Capture the cell that displays the provided text and extract its [x, y] central coordinate. 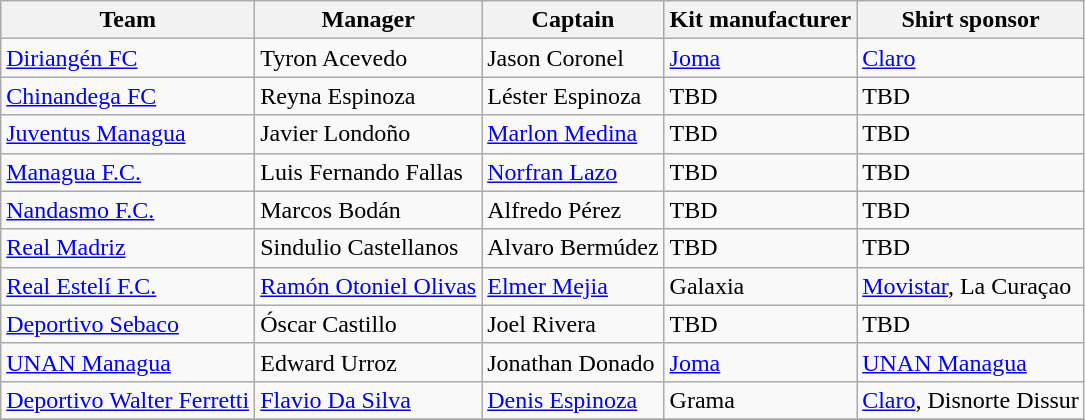
Galaxia [760, 286]
Claro [971, 58]
Luis Fernando Fallas [368, 172]
Joel Rivera [573, 324]
Jason Coronel [573, 58]
Manager [368, 20]
Alfredo Pérez [573, 210]
Javier Londoño [368, 134]
Diriangén FC [128, 58]
Managua F.C. [128, 172]
Claro, Disnorte Dissur [971, 400]
Marcos Bodán [368, 210]
Elmer Mejia [573, 286]
Sindulio Castellanos [368, 248]
Grama [760, 400]
Movistar, La Curaçao [971, 286]
Denis Espinoza [573, 400]
Edward Urroz [368, 362]
Real Madriz [128, 248]
Juventus Managua [128, 134]
Tyron Acevedo [368, 58]
Chinandega FC [128, 96]
Nandasmo F.C. [128, 210]
Deportivo Walter Ferretti [128, 400]
Team [128, 20]
Shirt sponsor [971, 20]
Deportivo Sebaco [128, 324]
Óscar Castillo [368, 324]
Ramón Otoniel Olivas [368, 286]
Kit manufacturer [760, 20]
Alvaro Bermúdez [573, 248]
Marlon Medina [573, 134]
Norfran Lazo [573, 172]
Reyna Espinoza [368, 96]
Real Estelí F.C. [128, 286]
Flavio Da Silva [368, 400]
Léster Espinoza [573, 96]
Jonathan Donado [573, 362]
Captain [573, 20]
